Identify which cell holds the provided text, then report its [x, y] central coordinate. 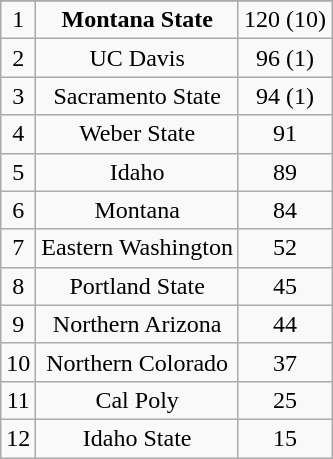
Northern Colorado [138, 362]
7 [18, 248]
Portland State [138, 286]
52 [284, 248]
6 [18, 210]
Idaho State [138, 438]
12 [18, 438]
37 [284, 362]
Cal Poly [138, 400]
84 [284, 210]
45 [284, 286]
94 (1) [284, 96]
1 [18, 20]
Montana State [138, 20]
96 (1) [284, 58]
4 [18, 134]
Idaho [138, 172]
25 [284, 400]
15 [284, 438]
89 [284, 172]
10 [18, 362]
Montana [138, 210]
Sacramento State [138, 96]
2 [18, 58]
44 [284, 324]
9 [18, 324]
5 [18, 172]
120 (10) [284, 20]
Northern Arizona [138, 324]
8 [18, 286]
11 [18, 400]
UC Davis [138, 58]
Eastern Washington [138, 248]
91 [284, 134]
3 [18, 96]
Weber State [138, 134]
